Provide the [X, Y] coordinate of the cell's center where the given text is located.  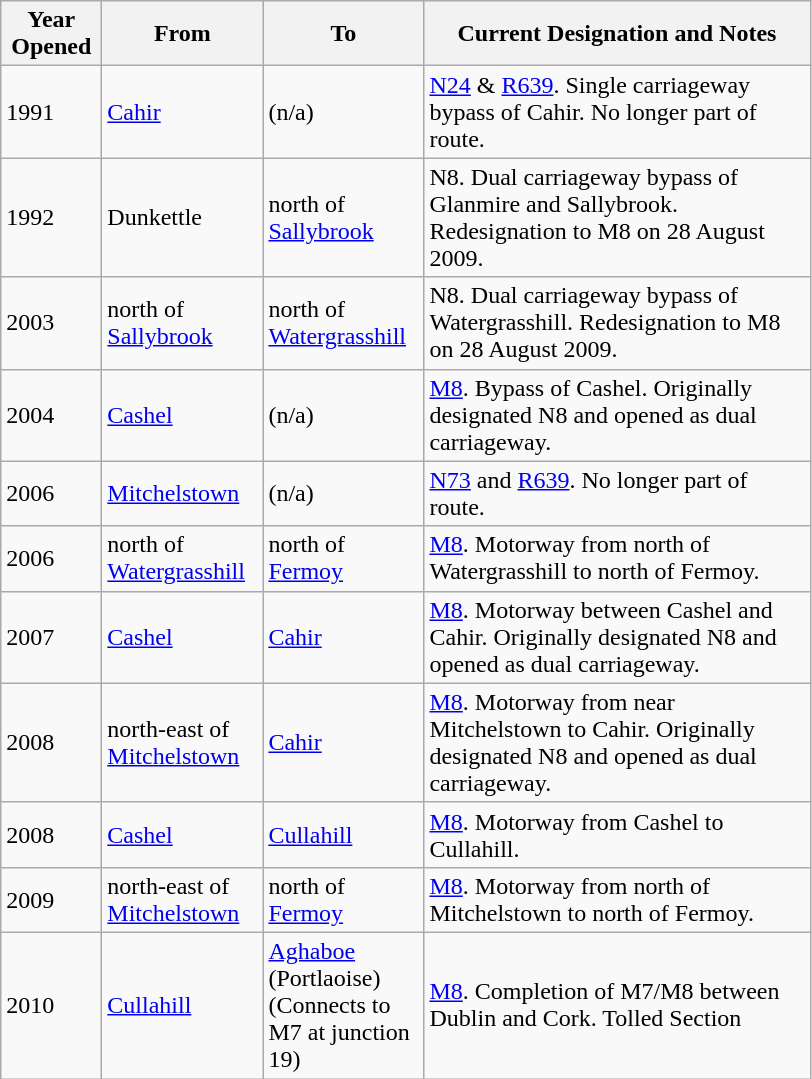
M8. Motorway from Cashel to Cullahill. [617, 834]
N73 and R639. No longer part of route. [617, 494]
Dunkettle [182, 218]
Mitchelstown [182, 494]
M8. Motorway from north of Mitchelstown to north of Fermoy. [617, 900]
N8. Dual carriageway bypass of Watergrasshill. Redesignation to M8 on 28 August 2009. [617, 323]
To [344, 34]
Year Opened [52, 34]
M8. Motorway between Cashel and Cahir. Originally designated N8 and opened as dual carriageway. [617, 637]
N24 & R639. Single carriageway bypass of Cahir. No longer part of route. [617, 112]
M8. Completion of M7/M8 between Dublin and Cork. Tolled Section [617, 1005]
M8. Motorway from near Mitchelstown to Cahir. Originally designated N8 and opened as dual carriageway. [617, 742]
N8. Dual carriageway bypass of Glanmire and Sallybrook. Redesignation to M8 on 28 August 2009. [617, 218]
2007 [52, 637]
2009 [52, 900]
M8. Bypass of Cashel. Originally designated N8 and opened as dual carriageway. [617, 415]
Aghaboe (Portlaoise) (Connects to M7 at junction 19) [344, 1005]
From [182, 34]
2010 [52, 1005]
M8. Motorway from north of Watergrasshill to north of Fermoy. [617, 558]
2003 [52, 323]
Current Designation and Notes [617, 34]
1991 [52, 112]
2004 [52, 415]
1992 [52, 218]
